Detect which cell encompasses the target text, then output its (x, y) center coordinate. 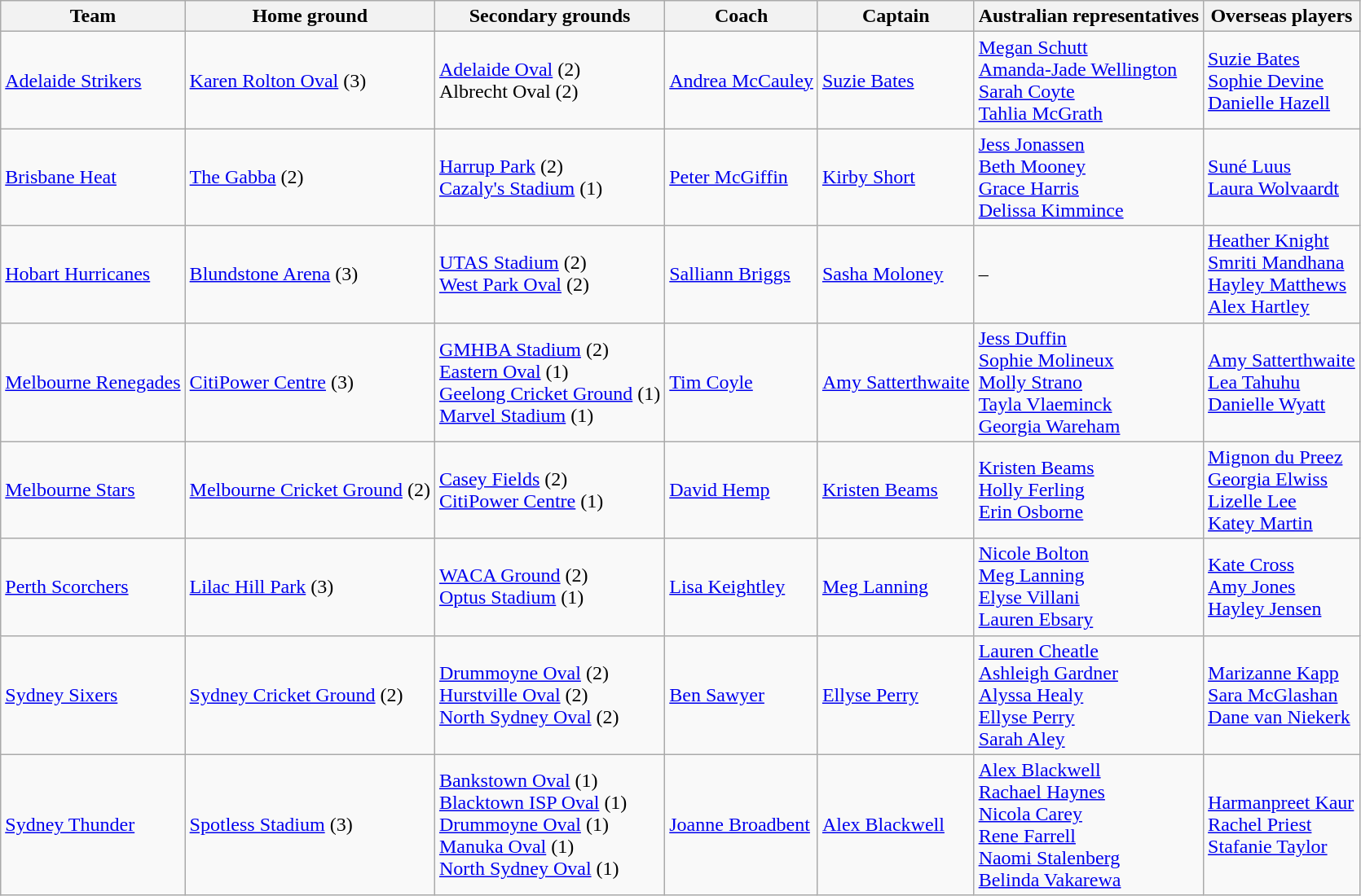
Amy Satterthwaite Lea Tahuhu Danielle Wyatt (1282, 382)
Coach (742, 16)
Sydney Sixers (93, 695)
UTAS Stadium (2)West Park Oval (2) (549, 274)
Harrup Park (2)Cazaly's Stadium (1) (549, 178)
Sydney Cricket Ground (2) (310, 695)
Alex BlackwellRachael HaynesNicola CareyRene FarrellNaomi StalenbergBelinda Vakarewa (1089, 824)
– (1089, 274)
Team (93, 16)
Suzie Bates Sophie Devine Danielle Hazell (1282, 80)
Peter McGiffin (742, 178)
Joanne Broadbent (742, 824)
Lilac Hill Park (3) (310, 586)
Australian representatives (1089, 16)
Marizanne Kapp Sara McGlashan Dane van Niekerk (1282, 695)
Harmanpreet Kaur Rachel Priest Stafanie Taylor (1282, 824)
Kirby Short (896, 178)
Jess DuffinSophie MolineuxMolly StranoTayla VlaeminckGeorgia Wareham (1089, 382)
Home ground (310, 16)
Spotless Stadium (3) (310, 824)
CitiPower Centre (3) (310, 382)
Sasha Moloney (896, 274)
Kristen Beams (896, 490)
Jess JonassenBeth MooneyGrace HarrisDelissa Kimmince (1089, 178)
Amy Satterthwaite (896, 382)
Kristen BeamsHolly FerlingErin Osborne (1089, 490)
Ben Sawyer (742, 695)
Mignon du Preez Georgia Elwiss Lizelle Lee Katey Martin (1282, 490)
Captain (896, 16)
Heather Knight Smriti Mandhana Hayley Matthews Alex Hartley (1282, 274)
Tim Coyle (742, 382)
Kate Cross Amy Jones Hayley Jensen (1282, 586)
WACA Ground (2)Optus Stadium (1) (549, 586)
Secondary grounds (549, 16)
Perth Scorchers (93, 586)
Adelaide Oval (2)Albrecht Oval (2) (549, 80)
Melbourne Renegades (93, 382)
Karen Rolton Oval (3) (310, 80)
Suzie Bates (896, 80)
Casey Fields (2)CitiPower Centre (1) (549, 490)
GMHBA Stadium (2)Eastern Oval (1)Geelong Cricket Ground (1)Marvel Stadium (1) (549, 382)
Megan SchuttAmanda-Jade WellingtonSarah CoyteTahlia McGrath (1089, 80)
Lisa Keightley (742, 586)
David Hemp (742, 490)
Adelaide Strikers (93, 80)
Overseas players (1282, 16)
Brisbane Heat (93, 178)
Blundstone Arena (3) (310, 274)
Bankstown Oval (1)Blacktown ISP Oval (1)Drummoyne Oval (1)Manuka Oval (1)North Sydney Oval (1) (549, 824)
The Gabba (2) (310, 178)
Suné Luus Laura Wolvaardt (1282, 178)
Melbourne Stars (93, 490)
Nicole BoltonMeg LanningElyse VillaniLauren Ebsary (1089, 586)
Sydney Thunder (93, 824)
Drummoyne Oval (2)Hurstville Oval (2)North Sydney Oval (2) (549, 695)
Ellyse Perry (896, 695)
Andrea McCauley (742, 80)
Hobart Hurricanes (93, 274)
Alex Blackwell (896, 824)
Lauren CheatleAshleigh GardnerAlyssa HealyEllyse PerrySarah Aley (1089, 695)
Melbourne Cricket Ground (2) (310, 490)
Salliann Briggs (742, 274)
Meg Lanning (896, 586)
